Capture the cell that displays the provided text and extract its (X, Y) central coordinate. 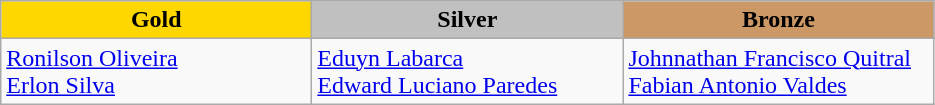
Johnnathan Francisco QuitralFabian Antonio Valdes (778, 72)
Eduyn LabarcaEdward Luciano Paredes (468, 72)
Bronze (778, 20)
Silver (468, 20)
Ronilson OliveiraErlon Silva (156, 72)
Gold (156, 20)
